From the cell containing the given text, extract its center point as [X, Y] coordinate. 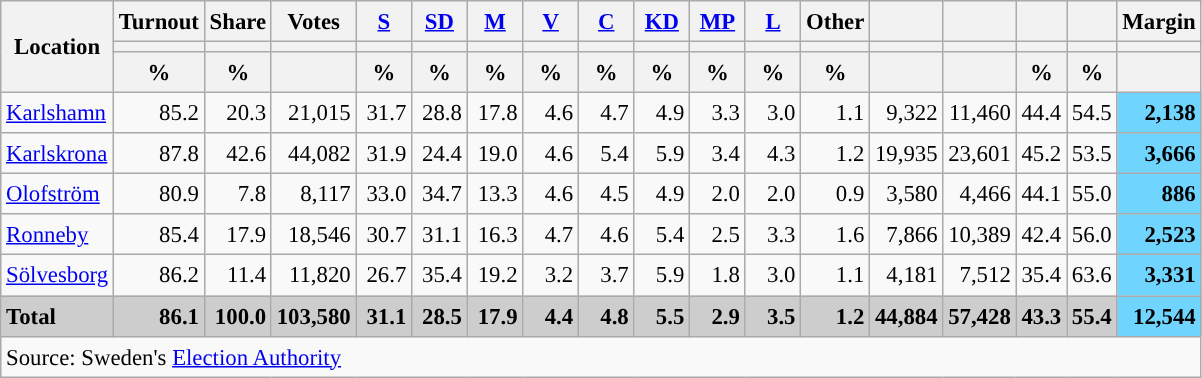
53.5 [1092, 154]
31.9 [384, 154]
3.5 [773, 316]
3,666 [1159, 154]
34.7 [440, 194]
100.0 [238, 316]
4.3 [773, 154]
5.5 [662, 316]
4.5 [606, 194]
87.8 [158, 154]
7,866 [906, 234]
44,884 [906, 316]
8,117 [314, 194]
2.5 [718, 234]
12,544 [1159, 316]
56.0 [1092, 234]
MP [718, 22]
33.0 [384, 194]
1.8 [718, 276]
11.4 [238, 276]
11,460 [980, 114]
S [384, 22]
55.4 [1092, 316]
54.5 [1092, 114]
23,601 [980, 154]
Source: Sweden's Election Authority [601, 356]
7.8 [238, 194]
44,082 [314, 154]
86.1 [158, 316]
3,331 [1159, 276]
Karlshamn [58, 114]
42.6 [238, 154]
SD [440, 22]
21,015 [314, 114]
L [773, 22]
3.4 [718, 154]
V [551, 22]
63.6 [1092, 276]
17.8 [495, 114]
Margin [1159, 22]
Location [58, 47]
19,935 [906, 154]
C [606, 22]
11,820 [314, 276]
44.4 [1041, 114]
26.7 [384, 276]
886 [1159, 194]
28.5 [440, 316]
13.3 [495, 194]
16.3 [495, 234]
Share [238, 22]
45.2 [1041, 154]
57,428 [980, 316]
3.2 [551, 276]
Ronneby [58, 234]
Olofström [58, 194]
28.8 [440, 114]
Total [58, 316]
KD [662, 22]
55.0 [1092, 194]
31.7 [384, 114]
Votes [314, 22]
4,466 [980, 194]
86.2 [158, 276]
85.4 [158, 234]
3,580 [906, 194]
M [495, 22]
4.4 [551, 316]
19.0 [495, 154]
103,580 [314, 316]
19.2 [495, 276]
Karlskrona [58, 154]
3.7 [606, 276]
2,523 [1159, 234]
Sölvesborg [58, 276]
7,512 [980, 276]
43.3 [1041, 316]
18,546 [314, 234]
Turnout [158, 22]
Other [836, 22]
9,322 [906, 114]
24.4 [440, 154]
2,138 [1159, 114]
0.9 [836, 194]
80.9 [158, 194]
4.8 [606, 316]
42.4 [1041, 234]
44.1 [1041, 194]
4,181 [906, 276]
2.9 [718, 316]
10,389 [980, 234]
20.3 [238, 114]
30.7 [384, 234]
85.2 [158, 114]
1.6 [836, 234]
